Return [X, Y] of the center of cell containing provided text 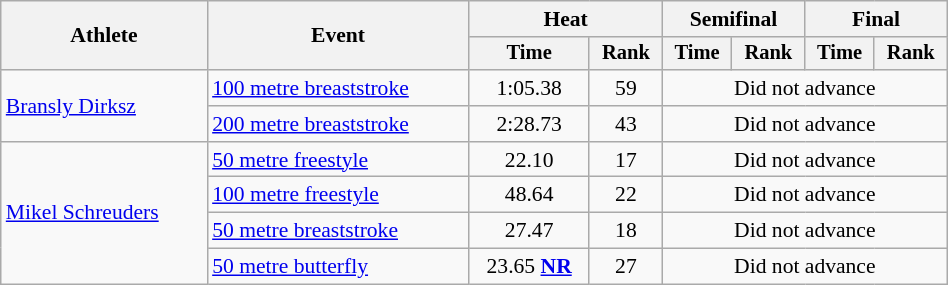
Heat [566, 19]
48.64 [530, 195]
Athlete [104, 36]
22 [626, 195]
23.65 NR [530, 267]
50 metre butterfly [338, 267]
50 metre freestyle [338, 160]
22.10 [530, 160]
27.47 [530, 231]
17 [626, 160]
100 metre freestyle [338, 195]
Final [876, 19]
100 metre breaststroke [338, 88]
Mikel Schreuders [104, 213]
18 [626, 231]
Event [338, 36]
Semifinal [733, 19]
200 metre breaststroke [338, 124]
Bransly Dirksz [104, 106]
43 [626, 124]
2:28.73 [530, 124]
59 [626, 88]
50 metre breaststroke [338, 231]
27 [626, 267]
1:05.38 [530, 88]
